Provide the [x, y] coordinate of the cell's center where the given text is located.  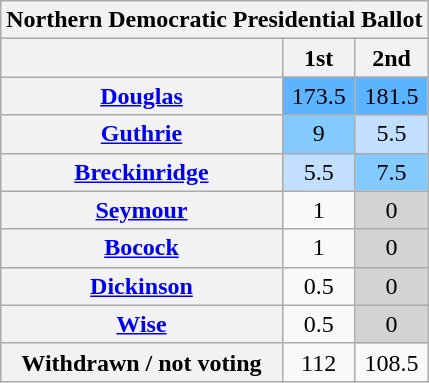
112 [318, 362]
Douglas [142, 96]
7.5 [392, 172]
108.5 [392, 362]
Withdrawn / not voting [142, 362]
Northern Democratic Presidential Ballot [214, 20]
Wise [142, 324]
Seymour [142, 210]
173.5 [318, 96]
Guthrie [142, 134]
Dickinson [142, 286]
2nd [392, 58]
9 [318, 134]
Bocock [142, 248]
Breckinridge [142, 172]
181.5 [392, 96]
1st [318, 58]
